Capture the cell that displays the provided text and extract its (X, Y) central coordinate. 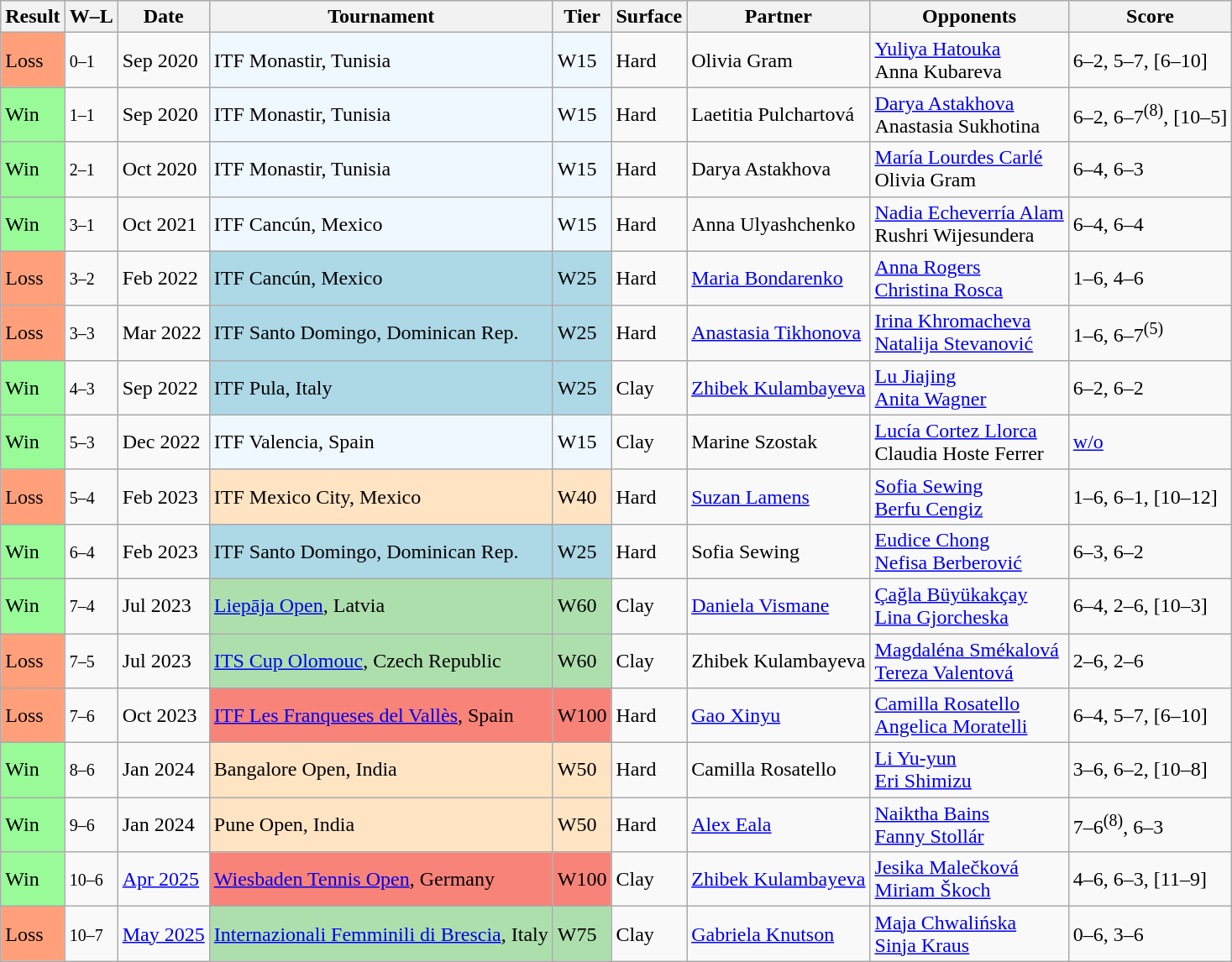
1–1 (91, 114)
Nadia Echeverría Alam Rushri Wijesundera (969, 223)
8–6 (91, 771)
Alex Eala (779, 824)
7–4 (91, 606)
7–6(8), 6–3 (1150, 824)
1–6, 6–7(5) (1150, 332)
10–7 (91, 933)
Internazionali Femminili di Brescia, Italy (381, 933)
Bangalore Open, India (381, 771)
10–6 (91, 880)
Result (33, 17)
w/o (1150, 442)
ITF Mexico City, Mexico (381, 497)
Surface (649, 17)
6–3, 6–2 (1150, 551)
Maria Bondarenko (779, 279)
Wiesbaden Tennis Open, Germany (381, 880)
Daniela Vismane (779, 606)
Camilla Rosatello Angelica Moratelli (969, 715)
ITF Pula, Italy (381, 388)
Feb 2022 (163, 279)
0–6, 3–6 (1150, 933)
Lucía Cortez Llorca Claudia Hoste Ferrer (969, 442)
Maja Chwalińska Sinja Kraus (969, 933)
Laetitia Pulchartová (779, 114)
Sep 2022 (163, 388)
6–4, 6–3 (1150, 170)
6–2, 6–2 (1150, 388)
W40 (582, 497)
3–2 (91, 279)
5–3 (91, 442)
1–6, 4–6 (1150, 279)
Yuliya Hatouka Anna Kubareva (969, 60)
Liepāja Open, Latvia (381, 606)
May 2025 (163, 933)
3–1 (91, 223)
Eudice Chong Nefisa Berberović (969, 551)
Mar 2022 (163, 332)
Opponents (969, 17)
Suzan Lamens (779, 497)
Anastasia Tikhonova (779, 332)
1–6, 6–1, [10–12] (1150, 497)
2–6, 2–6 (1150, 660)
Anna Ulyashchenko (779, 223)
Tier (582, 17)
6–4, 2–6, [10–3] (1150, 606)
Pune Open, India (381, 824)
Irina Khromacheva Natalija Stevanović (969, 332)
Li Yu-yun Eri Shimizu (969, 771)
3–3 (91, 332)
Camilla Rosatello (779, 771)
7–6 (91, 715)
Date (163, 17)
7–5 (91, 660)
ITS Cup Olomouc, Czech Republic (381, 660)
Score (1150, 17)
Oct 2023 (163, 715)
Apr 2025 (163, 880)
Sofia Sewing (779, 551)
Jesika Malečková Miriam Škoch (969, 880)
Darya Astakhova (779, 170)
Dec 2022 (163, 442)
9–6 (91, 824)
Magdaléna Smékalová Tereza Valentová (969, 660)
Marine Szostak (779, 442)
Lu Jiajing Anita Wagner (969, 388)
4–3 (91, 388)
W75 (582, 933)
Darya Astakhova Anastasia Sukhotina (969, 114)
Gabriela Knutson (779, 933)
4–6, 6–3, [11–9] (1150, 880)
Çağla Büyükakçay Lina Gjorcheska (969, 606)
3–6, 6–2, [10–8] (1150, 771)
Olivia Gram (779, 60)
0–1 (91, 60)
6–4, 5–7, [6–10] (1150, 715)
6–2, 6–7(8), [10–5] (1150, 114)
Oct 2021 (163, 223)
2–1 (91, 170)
6–2, 5–7, [6–10] (1150, 60)
5–4 (91, 497)
ITF Les Franqueses del Vallès, Spain (381, 715)
Sofia Sewing Berfu Cengiz (969, 497)
Oct 2020 (163, 170)
Gao Xinyu (779, 715)
ITF Valencia, Spain (381, 442)
Naiktha Bains Fanny Stollár (969, 824)
6–4, 6–4 (1150, 223)
W–L (91, 17)
6–4 (91, 551)
Partner (779, 17)
Anna Rogers Christina Rosca (969, 279)
María Lourdes Carlé Olivia Gram (969, 170)
Tournament (381, 17)
